Scan for the cell matching the given text and deliver its [x, y] coordinate at center. 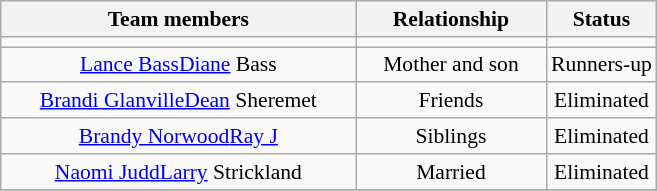
Naomi JuddLarry Strickland [178, 172]
Runners-up [602, 65]
Siblings [451, 136]
Team members [178, 19]
Lance BassDiane Bass [178, 65]
Status [602, 19]
Married [451, 172]
Brandi GlanvilleDean Sheremet [178, 101]
Mother and son [451, 65]
Brandy NorwoodRay J [178, 136]
Friends [451, 101]
Relationship [451, 19]
